Search for the cell housing the specified text and yield its (x, y) center coordinate. 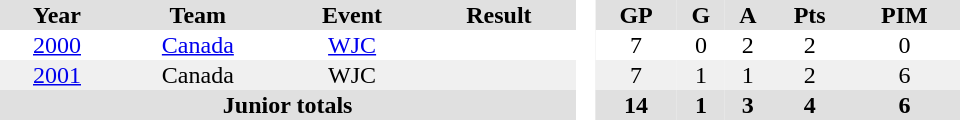
A (748, 15)
GP (636, 15)
G (701, 15)
2001 (57, 75)
4 (810, 105)
14 (636, 105)
Team (198, 15)
Event (352, 15)
Pts (810, 15)
Year (57, 15)
PIM (904, 15)
Result (500, 15)
2000 (57, 45)
3 (748, 105)
Junior totals (288, 105)
